Pinpoint the cell where the given text exists, returning its (X, Y) midpoint coordinate. 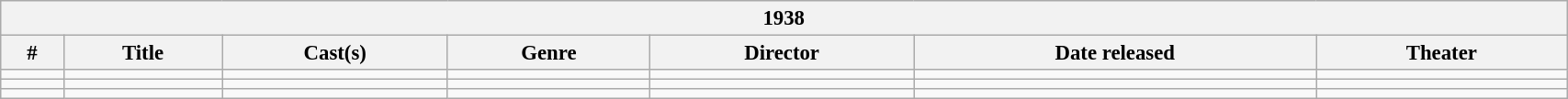
Date released (1115, 53)
Director (783, 53)
Cast(s) (334, 53)
Title (143, 53)
# (32, 53)
Genre (548, 53)
1938 (784, 18)
Theater (1442, 53)
